Capture the cell that displays the provided text and extract its [x, y] central coordinate. 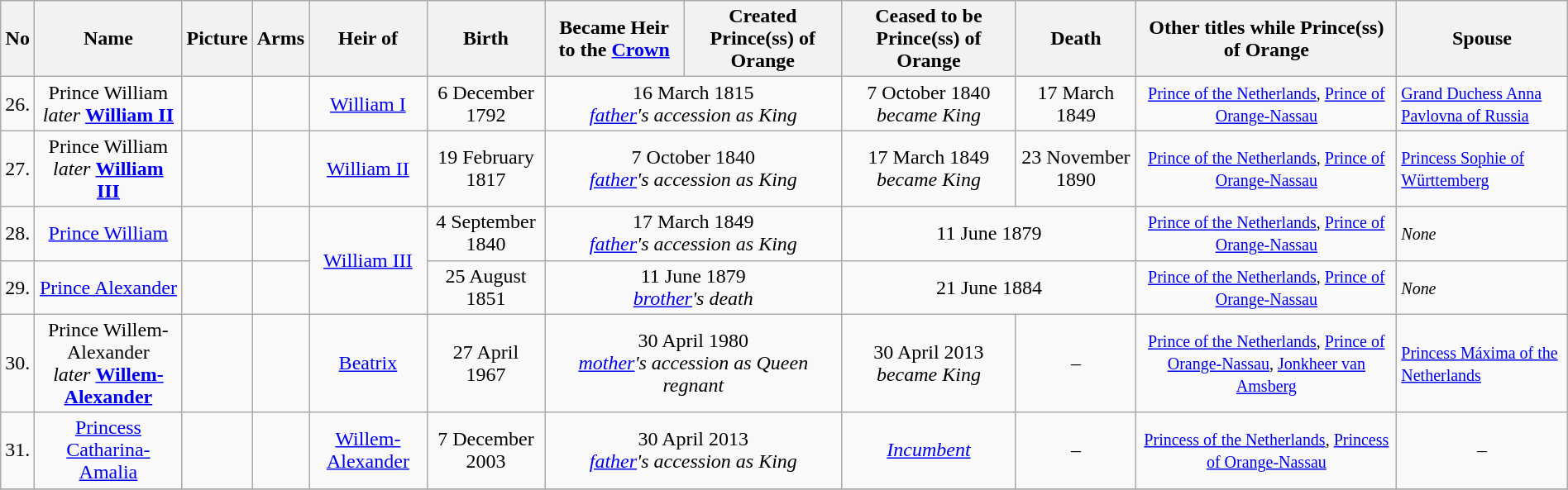
William II [369, 169]
19 February 1817 [485, 169]
30 April 2013 father's accession as King [693, 450]
Picture [217, 39]
30 April 1980 mother's accession as Queen regnant [693, 364]
21 June 1884 [989, 288]
Prince Alexander [108, 288]
Princess Máxima of the Netherlands [1482, 364]
30 April 2013became King [929, 364]
6 December 1792 [485, 104]
William III [369, 260]
27 April 1967 [485, 364]
7 October 1840father's accession as King [693, 169]
Ceased to be Prince(ss) of Orange [929, 39]
31. [18, 450]
Princess of the Netherlands, Princess of Orange-Nassau [1267, 450]
Spouse [1482, 39]
Birth [485, 39]
11 June 1879 brother's death [693, 288]
7 October 1840became King [929, 104]
Prince Williamlater William II [108, 104]
Beatrix [369, 364]
7 December 2003 [485, 450]
Prince of the Netherlands, Prince of Orange-Nassau, Jonkheer van Amsberg [1267, 364]
25 August 1851 [485, 288]
Other titles while Prince(ss) of Orange [1267, 39]
Prince William [108, 233]
Created Prince(ss) of Orange [762, 39]
Willem-Alexander [369, 450]
4 September 1840 [485, 233]
17 March 1849became King [929, 169]
27. [18, 169]
17 March 1849father's accession as King [693, 233]
Became Heir to the Crown [614, 39]
Grand Duchess Anna Pavlovna of Russia [1482, 104]
Incumbent [929, 450]
Princess Sophie of Württemberg [1482, 169]
29. [18, 288]
Name [108, 39]
Death [1076, 39]
Prince Williamlater William III [108, 169]
26. [18, 104]
William I [369, 104]
28. [18, 233]
Heir of [369, 39]
11 June 1879 [989, 233]
Arms [280, 39]
No [18, 39]
23 November 1890 [1076, 169]
16 March 1815father's accession as King [693, 104]
17 March 1849 [1076, 104]
30. [18, 364]
Prince Willem-Alexanderlater Willem-Alexander [108, 364]
Princess Catharina-Amalia [108, 450]
